Identify which cell holds the provided text, then report its [x, y] central coordinate. 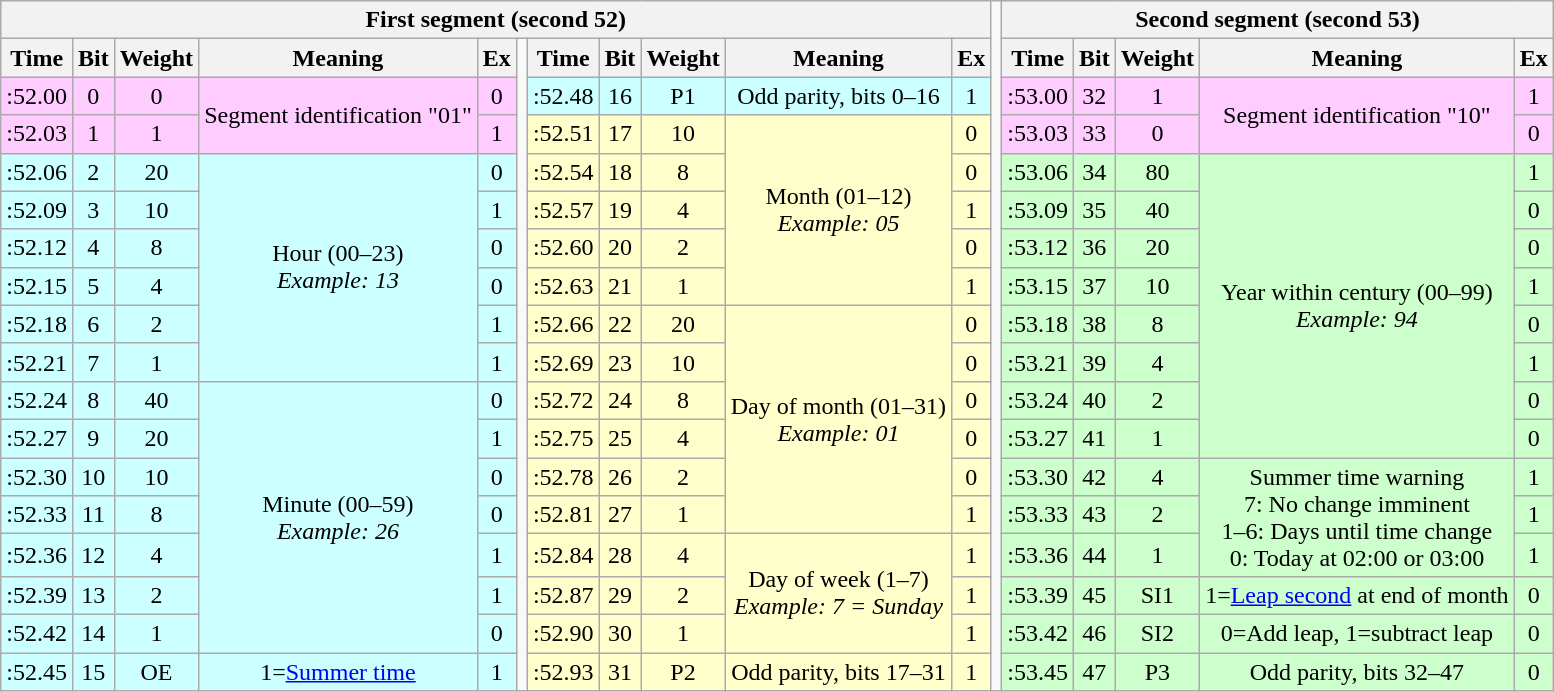
:52.09 [37, 210]
47 [1094, 672]
SI1 [1157, 596]
:52.93 [563, 672]
SI2 [1157, 634]
29 [620, 596]
44 [1094, 556]
:52.78 [563, 477]
:53.21 [1038, 362]
Year within century (00–99)Example: 94 [1358, 305]
12 [93, 556]
:52.81 [563, 515]
:53.36 [1038, 556]
:52.54 [563, 172]
:53.09 [1038, 210]
:52.51 [563, 134]
:52.69 [563, 362]
:53.42 [1038, 634]
:53.12 [1038, 248]
:52.66 [563, 324]
:53.45 [1038, 672]
11 [93, 515]
:53.30 [1038, 477]
3 [93, 210]
:52.42 [37, 634]
Day of week (1–7)Example: 7 = Sunday [838, 594]
34 [1094, 172]
13 [93, 596]
0=Add leap, 1=subtract leap [1358, 634]
:52.18 [37, 324]
18 [620, 172]
Summer time warning7: No change imminent1–6: Days until time change0: Today at 02:00 or 03:00 [1358, 518]
5 [93, 286]
:52.63 [563, 286]
21 [620, 286]
:52.75 [563, 438]
:52.60 [563, 248]
P2 [683, 672]
39 [1094, 362]
Hour (00–23)Example: 13 [338, 267]
:52.00 [37, 96]
Minute (00–59)Example: 26 [338, 516]
28 [620, 556]
80 [1157, 172]
Odd parity, bits 17–31 [838, 672]
Odd parity, bits 0–16 [838, 96]
P1 [683, 96]
:53.06 [1038, 172]
15 [93, 672]
:53.03 [1038, 134]
Segment identification "01" [338, 115]
19 [620, 210]
:52.27 [37, 438]
:53.27 [1038, 438]
26 [620, 477]
P3 [1157, 672]
37 [1094, 286]
24 [620, 400]
43 [1094, 515]
Day of month (01–31)Example: 01 [838, 419]
:52.21 [37, 362]
:53.15 [1038, 286]
36 [1094, 248]
46 [1094, 634]
:52.12 [37, 248]
:52.24 [37, 400]
23 [620, 362]
:52.30 [37, 477]
27 [620, 515]
First segment (second 52) [496, 20]
:52.90 [563, 634]
:52.87 [563, 596]
:52.72 [563, 400]
6 [93, 324]
:52.84 [563, 556]
:53.39 [1038, 596]
:52.06 [37, 172]
1=Leap second at end of month [1358, 596]
30 [620, 634]
:52.45 [37, 672]
OE [156, 672]
:52.48 [563, 96]
:53.18 [1038, 324]
:52.15 [37, 286]
31 [620, 672]
:53.00 [1038, 96]
42 [1094, 477]
16 [620, 96]
9 [93, 438]
Odd parity, bits 32–47 [1358, 672]
Segment identification "10" [1358, 115]
45 [1094, 596]
33 [1094, 134]
41 [1094, 438]
1=Summer time [338, 672]
7 [93, 362]
25 [620, 438]
Second segment (second 53) [1278, 20]
:52.33 [37, 515]
14 [93, 634]
:52.57 [563, 210]
22 [620, 324]
32 [1094, 96]
38 [1094, 324]
35 [1094, 210]
17 [620, 134]
:52.03 [37, 134]
:52.39 [37, 596]
:53.24 [1038, 400]
:52.36 [37, 556]
Month (01–12)Example: 05 [838, 210]
:53.33 [1038, 515]
